For the text-containing cell, return its midpoint in [X, Y] coordinate format. 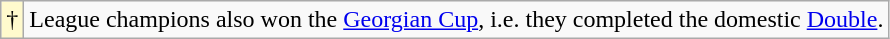
† [12, 20]
League champions also won the Georgian Cup, i.e. they completed the domestic Double. [456, 20]
